Return [X, Y] of the center of cell containing provided text 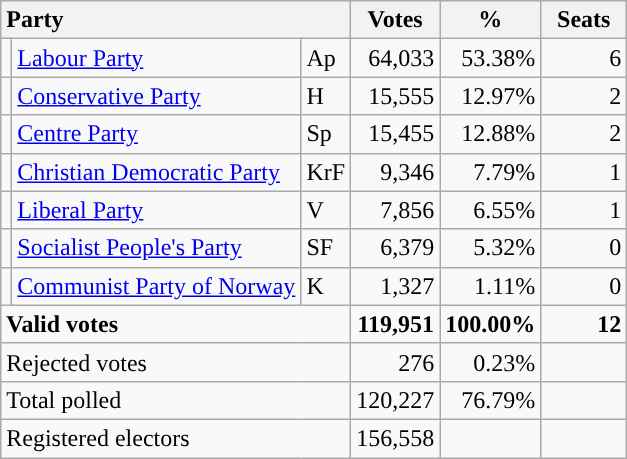
1,327 [396, 286]
Total polled [176, 400]
12.97% [490, 96]
156,558 [396, 438]
7,856 [396, 210]
119,951 [396, 324]
120,227 [396, 400]
12.88% [490, 134]
9,346 [396, 172]
% [490, 20]
V [326, 210]
15,455 [396, 134]
Communist Party of Norway [156, 286]
53.38% [490, 58]
KrF [326, 172]
Labour Party [156, 58]
6,379 [396, 248]
7.79% [490, 172]
76.79% [490, 400]
Socialist People's Party [156, 248]
Seats [584, 20]
5.32% [490, 248]
K [326, 286]
276 [396, 362]
64,033 [396, 58]
Sp [326, 134]
Liberal Party [156, 210]
Christian Democratic Party [156, 172]
SF [326, 248]
0.23% [490, 362]
6 [584, 58]
1.11% [490, 286]
Valid votes [176, 324]
Conservative Party [156, 96]
Votes [396, 20]
100.00% [490, 324]
H [326, 96]
15,555 [396, 96]
Ap [326, 58]
Centre Party [156, 134]
12 [584, 324]
Rejected votes [176, 362]
6.55% [490, 210]
Registered electors [176, 438]
Party [176, 20]
